From the cell containing the given text, extract its center point as [x, y] coordinate. 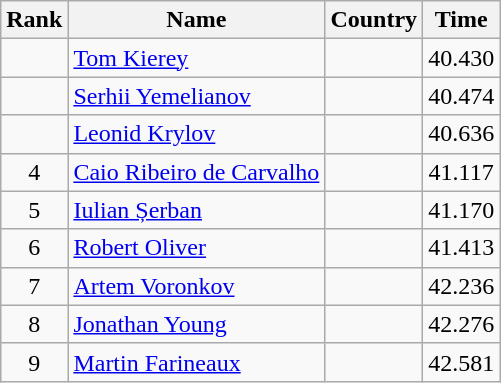
4 [34, 172]
Robert Oliver [196, 248]
Serhii Yemelianov [196, 96]
Time [462, 20]
Iulian Șerban [196, 210]
Artem Voronkov [196, 286]
Caio Ribeiro de Carvalho [196, 172]
9 [34, 362]
Jonathan Young [196, 324]
Name [196, 20]
Country [374, 20]
8 [34, 324]
42.236 [462, 286]
5 [34, 210]
41.117 [462, 172]
41.413 [462, 248]
6 [34, 248]
Tom Kierey [196, 58]
42.581 [462, 362]
40.636 [462, 134]
42.276 [462, 324]
40.430 [462, 58]
40.474 [462, 96]
Leonid Krylov [196, 134]
41.170 [462, 210]
Rank [34, 20]
Martin Farineaux [196, 362]
7 [34, 286]
